For the text-containing cell, return its midpoint in (X, Y) coordinate format. 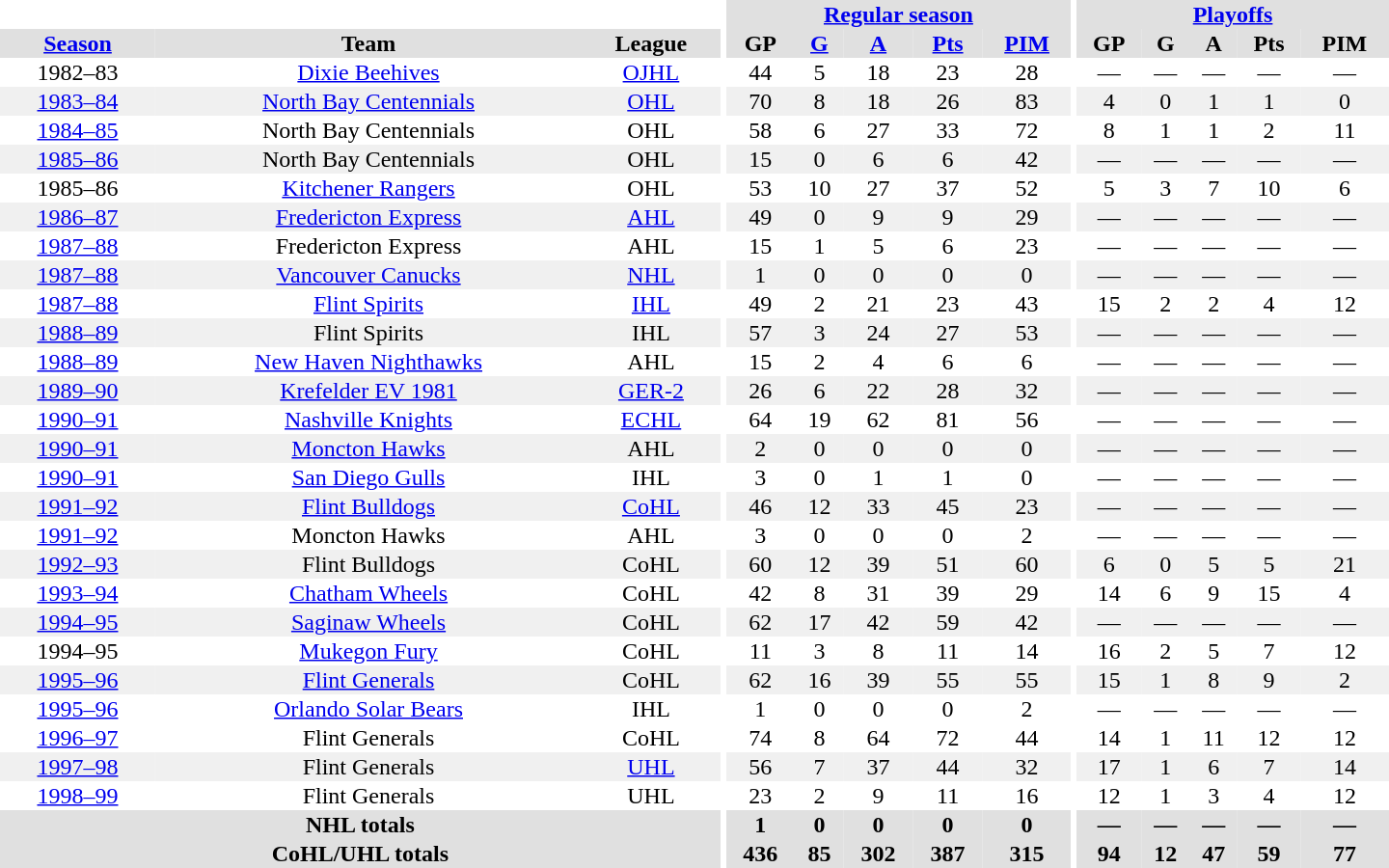
52 (1027, 188)
NHL (651, 275)
GER-2 (651, 391)
Kitchener Rangers (368, 188)
1986–87 (77, 217)
302 (878, 854)
24 (878, 333)
1989–90 (77, 391)
51 (948, 564)
19 (819, 420)
1996–97 (77, 738)
43 (1027, 304)
1984–85 (77, 130)
315 (1027, 854)
47 (1213, 854)
Nashville Knights (368, 420)
San Diego Gulls (368, 477)
Regular season (898, 14)
387 (948, 854)
436 (760, 854)
70 (760, 101)
1998–99 (77, 796)
NHL totals (361, 825)
Vancouver Canucks (368, 275)
CoHL/UHL totals (361, 854)
ECHL (651, 420)
22 (878, 391)
45 (948, 506)
77 (1345, 854)
1982–83 (77, 72)
New Haven Nighthawks (368, 362)
Mukegon Fury (368, 651)
83 (1027, 101)
94 (1109, 854)
League (651, 43)
58 (760, 130)
1983–84 (77, 101)
1997–98 (77, 767)
74 (760, 738)
1993–94 (77, 593)
Season (77, 43)
57 (760, 333)
Chatham Wheels (368, 593)
1992–93 (77, 564)
OJHL (651, 72)
Playoffs (1233, 14)
31 (878, 593)
Dixie Beehives (368, 72)
46 (760, 506)
85 (819, 854)
Orlando Solar Bears (368, 709)
Krefelder EV 1981 (368, 391)
Saginaw Wheels (368, 622)
81 (948, 420)
Team (368, 43)
